Search for the cell housing the specified text and yield its (X, Y) center coordinate. 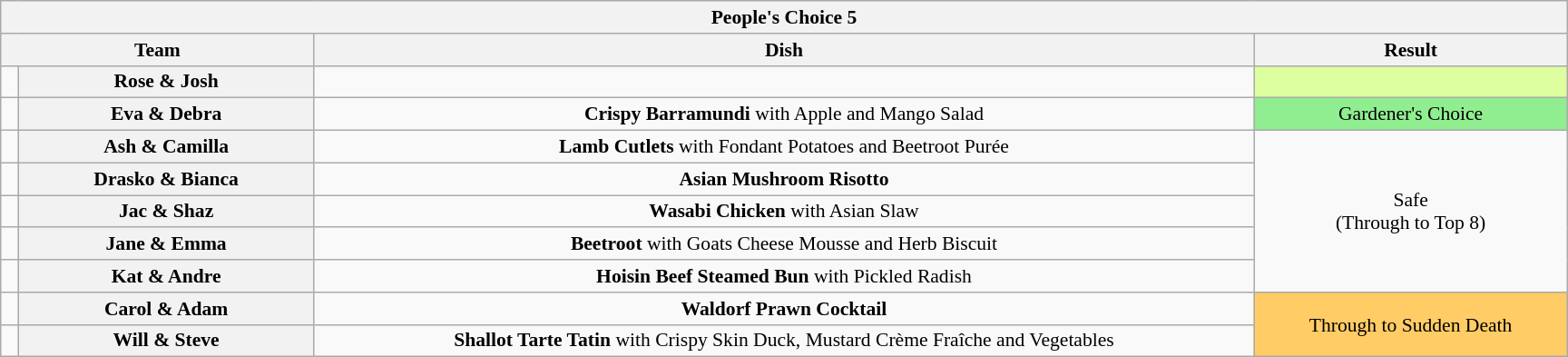
Eva & Debra (166, 114)
Jane & Emma (166, 244)
Will & Steve (166, 341)
Team (158, 50)
Through to Sudden Death (1410, 325)
Asian Mushroom Risotto (784, 179)
Safe(Through to Top 8) (1410, 212)
Rose & Josh (166, 82)
Gardener's Choice (1410, 114)
Hoisin Beef Steamed Bun with Pickled Radish (784, 276)
Dish (784, 50)
Jac & Shaz (166, 212)
People's Choice 5 (784, 17)
Beetroot with Goats Cheese Mousse and Herb Biscuit (784, 244)
Crispy Barramundi with Apple and Mango Salad (784, 114)
Waldorf Prawn Cocktail (784, 309)
Ash & Camilla (166, 147)
Shallot Tarte Tatin with Crispy Skin Duck, Mustard Crème Fraîche and Vegetables (784, 341)
Result (1410, 50)
Lamb Cutlets with Fondant Potatoes and Beetroot Purée (784, 147)
Drasko & Bianca (166, 179)
Kat & Andre (166, 276)
Wasabi Chicken with Asian Slaw (784, 212)
Carol & Adam (166, 309)
